Provide the (x, y) coordinate of the cell's center where the given text is located.  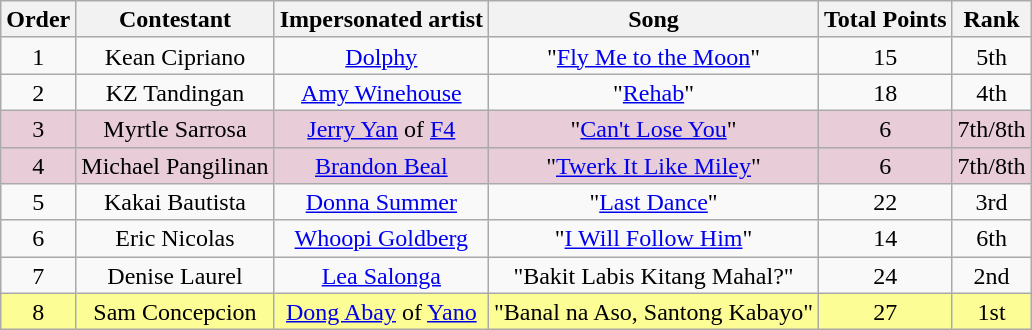
Dong Abay of Yano (381, 312)
Song (654, 20)
24 (885, 276)
4 (38, 166)
7 (38, 276)
Kean Cipriano (175, 56)
Amy Winehouse (381, 92)
"Rehab" (654, 92)
Brandon Beal (381, 166)
Contestant (175, 20)
22 (885, 202)
2nd (992, 276)
Denise Laurel (175, 276)
2 (38, 92)
Sam Concepcion (175, 312)
"I Will Follow Him" (654, 238)
8 (38, 312)
5th (992, 56)
"Twerk It Like Miley" (654, 166)
Eric Nicolas (175, 238)
"Bakit Labis Kitang Mahal?" (654, 276)
Whoopi Goldberg (381, 238)
14 (885, 238)
"Can't Lose You" (654, 128)
27 (885, 312)
3 (38, 128)
"Fly Me to the Moon" (654, 56)
Jerry Yan of F4 (381, 128)
Michael Pangilinan (175, 166)
Lea Salonga (381, 276)
Kakai Bautista (175, 202)
"Last Dance" (654, 202)
4th (992, 92)
15 (885, 56)
6th (992, 238)
3rd (992, 202)
Donna Summer (381, 202)
Impersonated artist (381, 20)
Rank (992, 20)
1 (38, 56)
Total Points (885, 20)
"Banal na Aso, Santong Kabayo" (654, 312)
1st (992, 312)
Myrtle Sarrosa (175, 128)
KZ Tandingan (175, 92)
Dolphy (381, 56)
Order (38, 20)
5 (38, 202)
18 (885, 92)
